Capture the cell that displays the provided text and extract its (x, y) central coordinate. 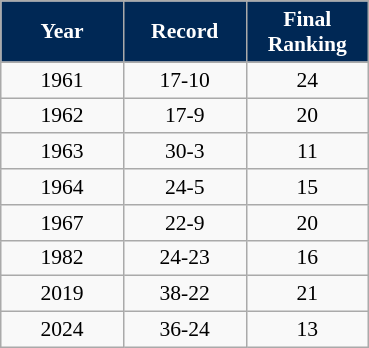
38-22 (184, 294)
17-9 (184, 116)
13 (308, 330)
1964 (62, 187)
2019 (62, 294)
16 (308, 258)
17-10 (184, 80)
1982 (62, 258)
Final Ranking (308, 32)
11 (308, 152)
30-3 (184, 152)
2024 (62, 330)
15 (308, 187)
24-5 (184, 187)
36-24 (184, 330)
22-9 (184, 223)
1961 (62, 80)
1967 (62, 223)
21 (308, 294)
Record (184, 32)
1963 (62, 152)
Year (62, 32)
24-23 (184, 258)
24 (308, 80)
1962 (62, 116)
